For the text-containing cell, return its midpoint in [x, y] coordinate format. 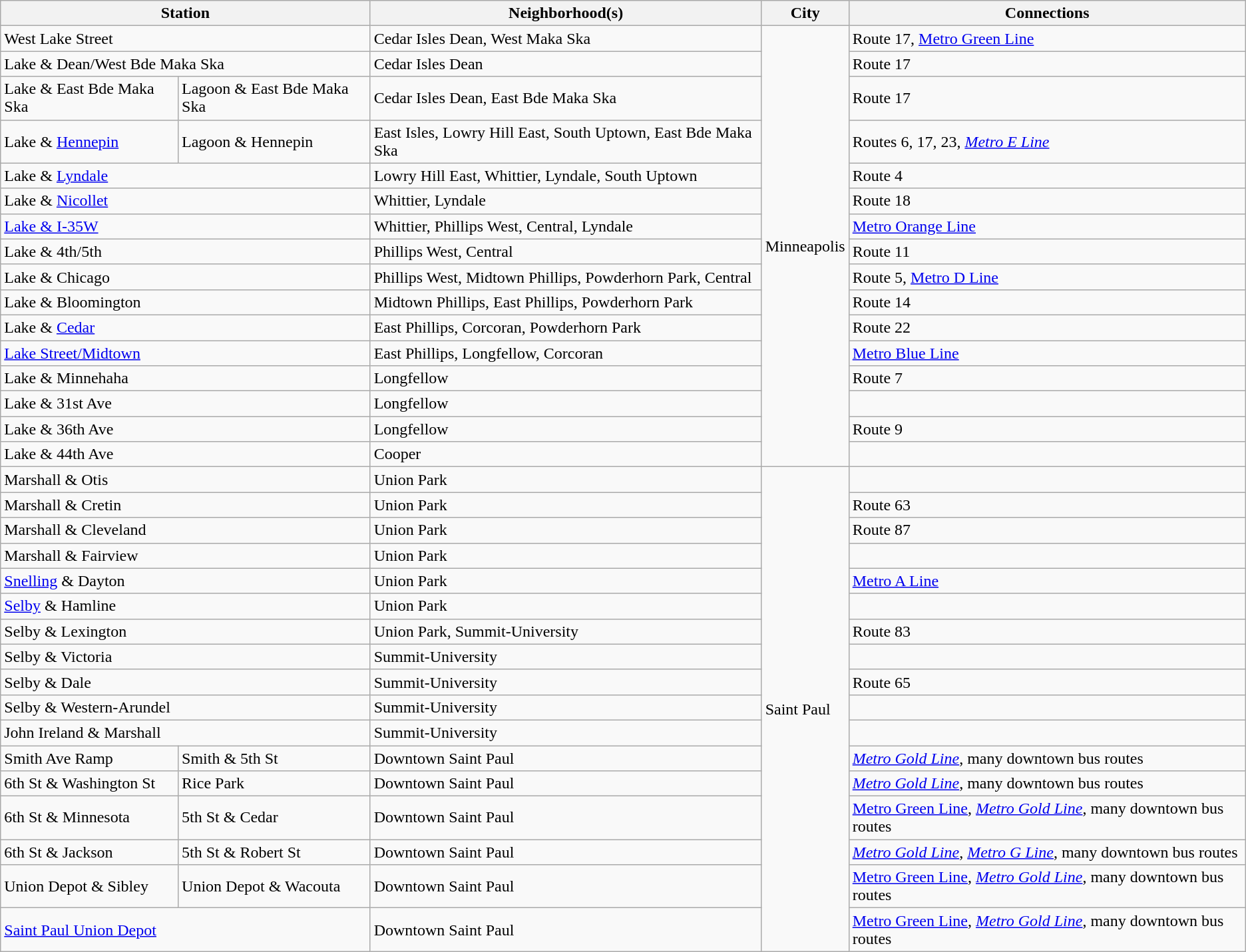
Rice Park [274, 784]
Route 83 [1047, 631]
Union Depot & Sibley [89, 886]
Route 14 [1047, 302]
Route 87 [1047, 530]
Metro A Line [1047, 581]
Lake & Hennepin [89, 141]
Lake & Chicago [185, 277]
Minneapolis [805, 246]
West Lake Street [185, 39]
John Ireland & Marshall [185, 732]
Route 11 [1047, 251]
Connections [1047, 13]
Lagoon & Hennepin [274, 141]
Lake & Bloomington [185, 302]
Route 18 [1047, 201]
Lagoon & East Bde Maka Ska [274, 98]
East Phillips, Corcoran, Powderhorn Park [566, 327]
Route 22 [1047, 327]
Lowry Hill East, Whittier, Lyndale, South Uptown [566, 176]
Lake & Cedar [185, 327]
Route 5, Metro D Line [1047, 277]
Lake & 4th/5th [185, 251]
Route 4 [1047, 176]
Route 9 [1047, 429]
5th St & Robert St [274, 852]
Lake & Dean/West Bde Maka Ska [185, 64]
Neighborhood(s) [566, 13]
Marshall & Cleveland [185, 530]
Lake & Minnehaha [185, 379]
Marshall & Fairview [185, 555]
Route 17, Metro Green Line [1047, 39]
6th St & Washington St [89, 784]
Marshall & Cretin [185, 505]
Cedar Isles Dean, East Bde Maka Ska [566, 98]
Whittier, Lyndale [566, 201]
Route 7 [1047, 379]
Selby & Lexington [185, 631]
Phillips West, Midtown Phillips, Powderhorn Park, Central [566, 277]
Selby & Hamline [185, 606]
6th St & Minnesota [89, 818]
East Isles, Lowry Hill East, South Uptown, East Bde Maka Ska [566, 141]
Lake & 31st Ave [185, 404]
Lake & Lyndale [185, 176]
Routes 6, 17, 23, Metro E Line [1047, 141]
City [805, 13]
Saint Paul Union Depot [185, 930]
Snelling & Dayton [185, 581]
6th St & Jackson [89, 852]
Saint Paul [805, 709]
Route 65 [1047, 682]
Lake & Nicollet [185, 201]
Union Park, Summit-University [566, 631]
Smith & 5th St [274, 758]
Lake Street/Midtown [185, 353]
Phillips West, Central [566, 251]
Cooper [566, 454]
Selby & Western-Arundel [185, 707]
5th St & Cedar [274, 818]
Midtown Phillips, East Phillips, Powderhorn Park [566, 302]
Union Depot & Wacouta [274, 886]
Selby & Victoria [185, 657]
Whittier, Phillips West, Central, Lyndale [566, 226]
Smith Ave Ramp [89, 758]
Route 63 [1047, 505]
Marshall & Otis [185, 480]
Station [185, 13]
Selby & Dale [185, 682]
Cedar Isles Dean, West Maka Ska [566, 39]
Metro Orange Line [1047, 226]
East Phillips, Longfellow, Corcoran [566, 353]
Cedar Isles Dean [566, 64]
Lake & I-35W [185, 226]
Lake & 44th Ave [185, 454]
Lake & 36th Ave [185, 429]
Metro Gold Line, Metro G Line, many downtown bus routes [1047, 852]
Lake & East Bde Maka Ska [89, 98]
Metro Blue Line [1047, 353]
